Output the (X, Y) coordinate of the center of the cell containing the given text.  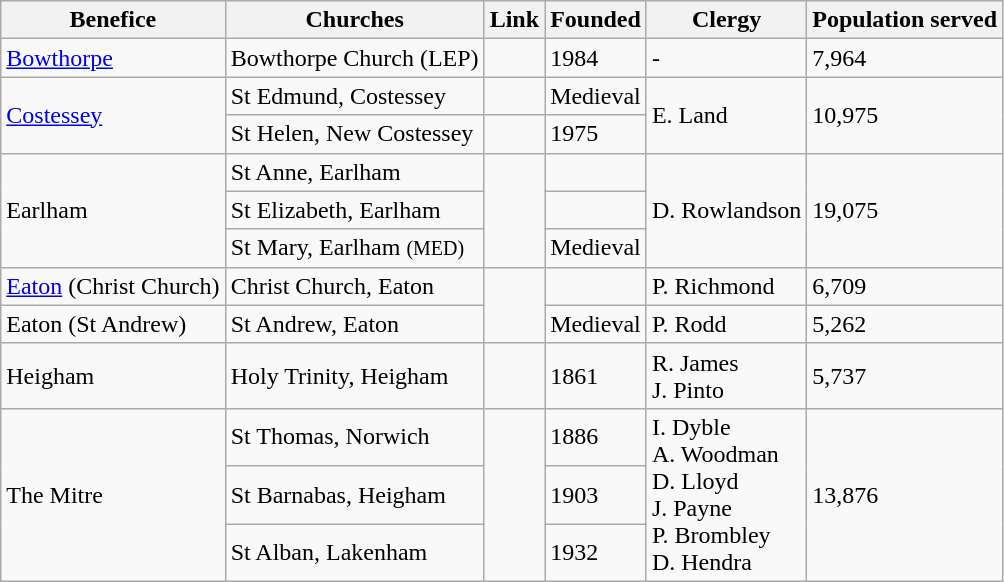
1984 (596, 58)
Eaton (St Andrew) (113, 324)
Founded (596, 20)
Clergy (726, 20)
5,737 (905, 376)
St Andrew, Eaton (354, 324)
Earlham (113, 210)
Bowthorpe Church (LEP) (354, 58)
I. DybleA. WoodmanD. LloydJ. PayneP. BrombleyD. Hendra (726, 494)
St Mary, Earlham (MED) (354, 248)
5,262 (905, 324)
10,975 (905, 115)
P. Richmond (726, 286)
Population served (905, 20)
E. Land (726, 115)
St Barnabas, Heigham (354, 495)
Churches (354, 20)
Costessey (113, 115)
6,709 (905, 286)
St Helen, New Costessey (354, 134)
P. Rodd (726, 324)
Holy Trinity, Heigham (354, 376)
Heigham (113, 376)
Bowthorpe (113, 58)
St Alban, Lakenham (354, 553)
St Anne, Earlham (354, 172)
1975 (596, 134)
The Mitre (113, 494)
13,876 (905, 494)
1886 (596, 437)
Link (514, 20)
Eaton (Christ Church) (113, 286)
19,075 (905, 210)
7,964 (905, 58)
- (726, 58)
Christ Church, Eaton (354, 286)
1932 (596, 553)
R. JamesJ. Pinto (726, 376)
1903 (596, 495)
D. Rowlandson (726, 210)
St Edmund, Costessey (354, 96)
St Thomas, Norwich (354, 437)
1861 (596, 376)
St Elizabeth, Earlham (354, 210)
Benefice (113, 20)
